From the cell containing the given text, extract its center point as (X, Y) coordinate. 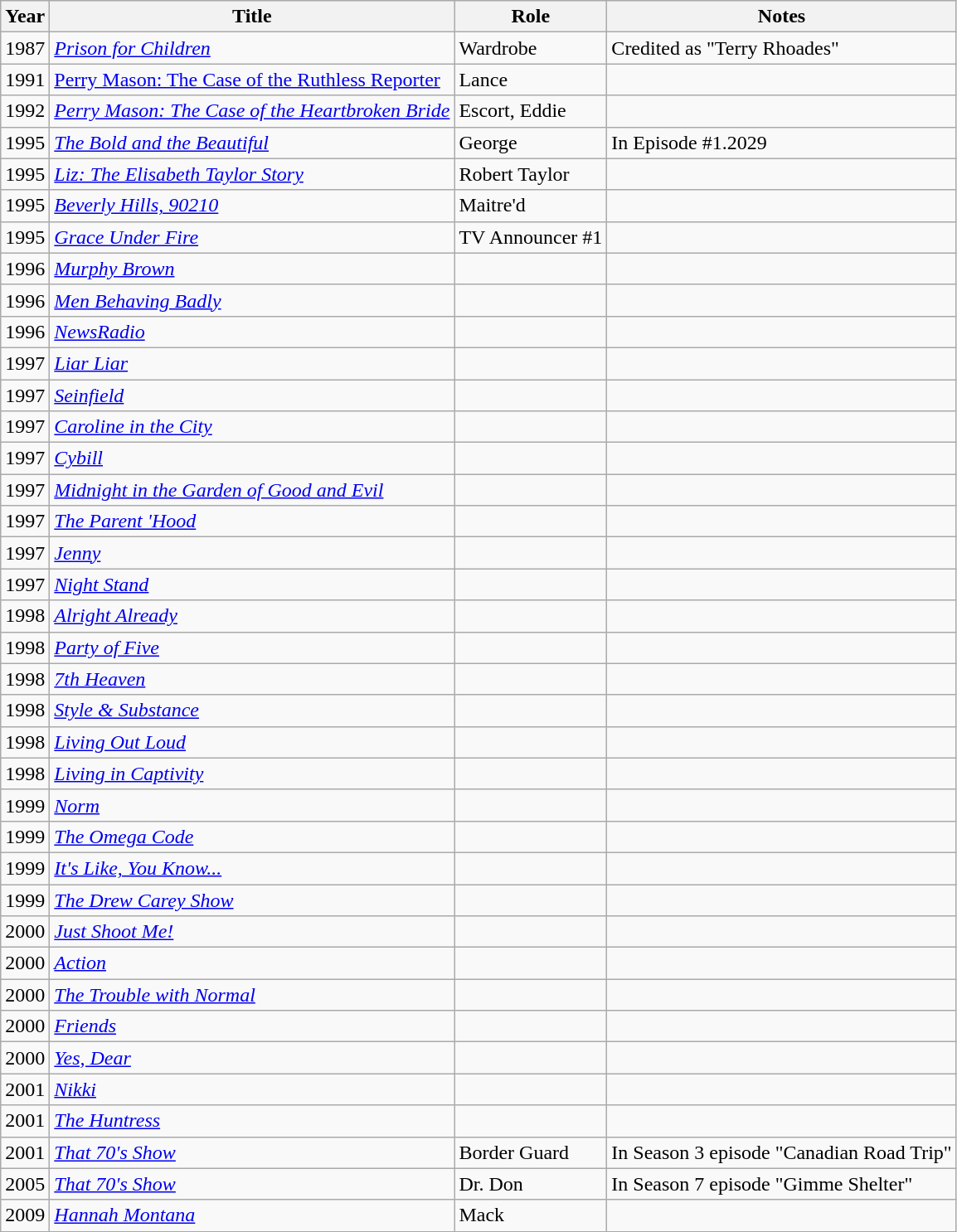
1991 (25, 80)
Credited as "Terry Rhoades" (781, 48)
Mack (531, 1215)
Friends (252, 1026)
Border Guard (531, 1152)
Grace Under Fire (252, 237)
Wardrobe (531, 48)
In Season 3 episode "Canadian Road Trip" (781, 1152)
2005 (25, 1184)
Murphy Brown (252, 269)
Midnight in the Garden of Good and Evil (252, 490)
1987 (25, 48)
George (531, 143)
Seinfield (252, 395)
Yes, Dear (252, 1058)
Caroline in the City (252, 427)
Notes (781, 17)
The Omega Code (252, 837)
Perry Mason: The Case of the Heartbroken Bride (252, 111)
TV Announcer #1 (531, 237)
The Parent 'Hood (252, 521)
Men Behaving Badly (252, 300)
Year (25, 17)
Alright Already (252, 616)
1992 (25, 111)
7th Heaven (252, 679)
Lance (531, 80)
Prison for Children (252, 48)
Style & Substance (252, 711)
NewsRadio (252, 332)
Jenny (252, 553)
Living in Captivity (252, 774)
Title (252, 17)
The Trouble with Normal (252, 995)
Beverly Hills, 90210 (252, 206)
In Episode #1.2029 (781, 143)
The Drew Carey Show (252, 900)
2009 (25, 1215)
Norm (252, 805)
Nikki (252, 1089)
Liz: The Elisabeth Taylor Story (252, 174)
The Huntress (252, 1121)
Dr. Don (531, 1184)
Just Shoot Me! (252, 932)
Living Out Loud (252, 742)
Role (531, 17)
In Season 7 episode "Gimme Shelter" (781, 1184)
Escort, Eddie (531, 111)
Action (252, 963)
Maitre'd (531, 206)
Robert Taylor (531, 174)
Night Stand (252, 584)
The Bold and the Beautiful (252, 143)
Cybill (252, 458)
Perry Mason: The Case of the Ruthless Reporter (252, 80)
Party of Five (252, 648)
It's Like, You Know... (252, 868)
Hannah Montana (252, 1215)
Liar Liar (252, 363)
